Locate the cell with the specified text and output its (x, y) center coordinate. 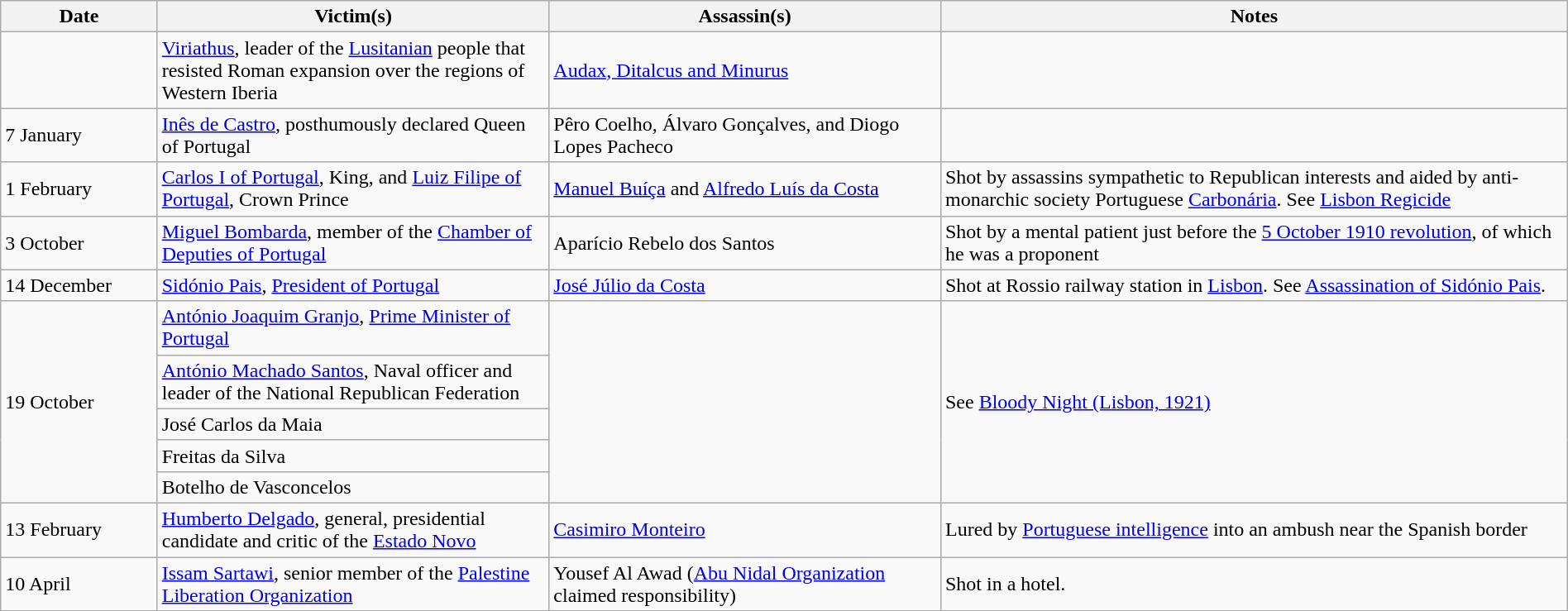
Shot at Rossio railway station in Lisbon. See Assassination of Sidónio Pais. (1254, 285)
Casimiro Monteiro (745, 529)
Viriathus, leader of the Lusitanian people that resisted Roman expansion over the regions of Western Iberia (353, 70)
Victim(s) (353, 17)
Inês de Castro, posthumously declared Queen of Portugal (353, 136)
Botelho de Vasconcelos (353, 487)
José Carlos da Maia (353, 424)
Aparício Rebelo dos Santos (745, 243)
Freitas da Silva (353, 456)
Issam Sartawi, senior member of the Palestine Liberation Organization (353, 584)
Audax, Ditalcus and Minurus (745, 70)
19 October (79, 402)
Shot by a mental patient just before the 5 October 1910 revolution, of which he was a proponent (1254, 243)
Assassin(s) (745, 17)
13 February (79, 529)
Date (79, 17)
Humberto Delgado, general, presidential candidate and critic of the Estado Novo (353, 529)
António Machado Santos, Naval officer and leader of the National Republican Federation (353, 382)
Manuel Buíça and Alfredo Luís da Costa (745, 189)
Carlos I of Portugal, King, and Luiz Filipe of Portugal, Crown Prince (353, 189)
Lured by Portuguese intelligence into an ambush near the Spanish border (1254, 529)
Yousef Al Awad (Abu Nidal Organization claimed responsibility) (745, 584)
7 January (79, 136)
Shot by assassins sympathetic to Republican interests and aided by anti-monarchic society Portuguese Carbonária. See Lisbon Regicide (1254, 189)
Shot in a hotel. (1254, 584)
10 April (79, 584)
See Bloody Night (Lisbon, 1921) (1254, 402)
Pêro Coelho, Álvaro Gonçalves, and Diogo Lopes Pacheco (745, 136)
Sidónio Pais, President of Portugal (353, 285)
António Joaquim Granjo, Prime Minister of Portugal (353, 327)
José Júlio da Costa (745, 285)
1 February (79, 189)
Miguel Bombarda, member of the Chamber of Deputies of Portugal (353, 243)
Notes (1254, 17)
14 December (79, 285)
3 October (79, 243)
